Search for the cell housing the specified text and yield its (X, Y) center coordinate. 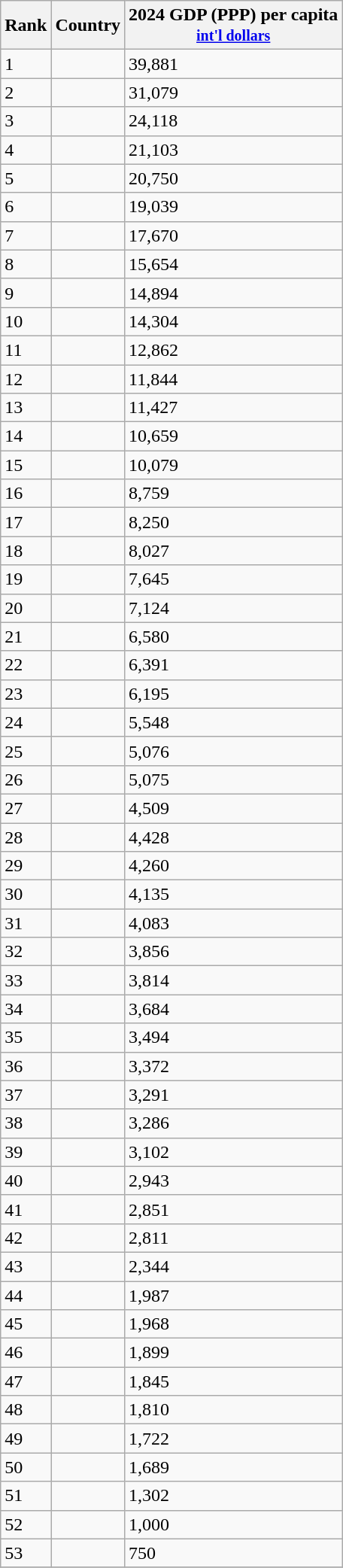
38 (26, 1123)
6,195 (233, 694)
53 (26, 1553)
3 (26, 121)
33 (26, 980)
18 (26, 551)
34 (26, 1009)
2024 GDP (PPP) per capita int'l dollars (233, 26)
7,124 (233, 608)
20,750 (233, 178)
5,076 (233, 751)
17 (26, 522)
24 (26, 722)
3,684 (233, 1009)
1,722 (233, 1439)
3,291 (233, 1095)
1,968 (233, 1324)
6,580 (233, 637)
9 (26, 293)
12 (26, 378)
21 (26, 637)
46 (26, 1353)
35 (26, 1038)
10,659 (233, 436)
19,039 (233, 207)
8 (26, 264)
25 (26, 751)
6 (26, 207)
4,509 (233, 808)
Country (88, 26)
3,372 (233, 1066)
2,851 (233, 1209)
3,102 (233, 1152)
24,118 (233, 121)
16 (26, 494)
10,079 (233, 465)
1,689 (233, 1467)
21,103 (233, 150)
14 (26, 436)
8,027 (233, 551)
1 (26, 64)
31,079 (233, 93)
1,302 (233, 1496)
3,286 (233, 1123)
4,135 (233, 895)
40 (26, 1181)
39,881 (233, 64)
22 (26, 665)
5 (26, 178)
15 (26, 465)
4,083 (233, 923)
2,811 (233, 1238)
6,391 (233, 665)
750 (233, 1553)
2,344 (233, 1266)
19 (26, 579)
49 (26, 1439)
11,844 (233, 378)
2 (26, 93)
10 (26, 321)
3,494 (233, 1038)
1,987 (233, 1295)
30 (26, 895)
11 (26, 350)
5,075 (233, 779)
4,260 (233, 866)
12,862 (233, 350)
1,899 (233, 1353)
39 (26, 1152)
3,856 (233, 952)
4 (26, 150)
2,943 (233, 1181)
47 (26, 1381)
14,304 (233, 321)
29 (26, 866)
23 (26, 694)
15,654 (233, 264)
1,000 (233, 1524)
44 (26, 1295)
1,810 (233, 1410)
20 (26, 608)
7,645 (233, 579)
45 (26, 1324)
28 (26, 837)
Rank (26, 26)
31 (26, 923)
8,759 (233, 494)
8,250 (233, 522)
42 (26, 1238)
13 (26, 408)
50 (26, 1467)
43 (26, 1266)
26 (26, 779)
32 (26, 952)
3,814 (233, 980)
4,428 (233, 837)
52 (26, 1524)
27 (26, 808)
17,670 (233, 236)
51 (26, 1496)
48 (26, 1410)
11,427 (233, 408)
36 (26, 1066)
37 (26, 1095)
41 (26, 1209)
7 (26, 236)
1,845 (233, 1381)
14,894 (233, 293)
5,548 (233, 722)
